Find where the given text appears and provide that cell's center as (X, Y) coordinate. 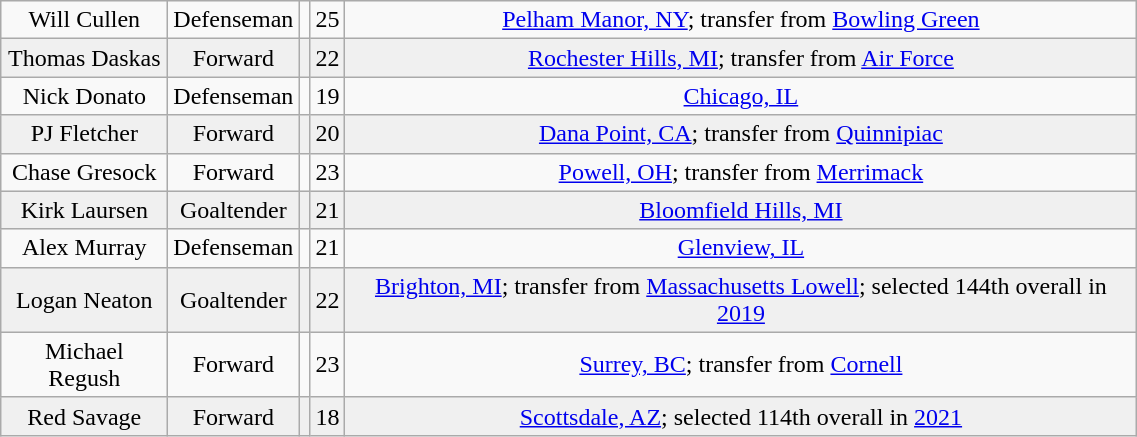
Rochester Hills, MI; transfer from Air Force (741, 58)
Brighton, MI; transfer from Massachusetts Lowell; selected 144th overall in 2019 (741, 300)
Nick Donato (84, 96)
Scottsdale, AZ; selected 114th overall in 2021 (741, 416)
19 (328, 96)
Kirk Laursen (84, 210)
Alex Murray (84, 248)
Chase Gresock (84, 172)
20 (328, 134)
Surrey, BC; transfer from Cornell (741, 364)
Powell, OH; transfer from Merrimack (741, 172)
Pelham Manor, NY; transfer from Bowling Green (741, 20)
Thomas Daskas (84, 58)
Will Cullen (84, 20)
Logan Neaton (84, 300)
PJ Fletcher (84, 134)
25 (328, 20)
Bloomfield Hills, MI (741, 210)
Chicago, IL (741, 96)
Glenview, IL (741, 248)
Dana Point, CA; transfer from Quinnipiac (741, 134)
Red Savage (84, 416)
Michael Regush (84, 364)
18 (328, 416)
